Return the [X, Y] coordinate for the center point of the cell that contains the specified text.  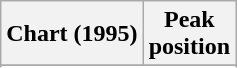
Chart (1995) [72, 34]
Peakposition [189, 34]
